Return the [X, Y] coordinate for the center point of the cell that contains the specified text.  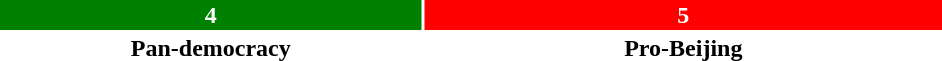
4 [211, 15]
5 [684, 15]
